Output the [x, y] coordinate of the center of the cell containing the given text.  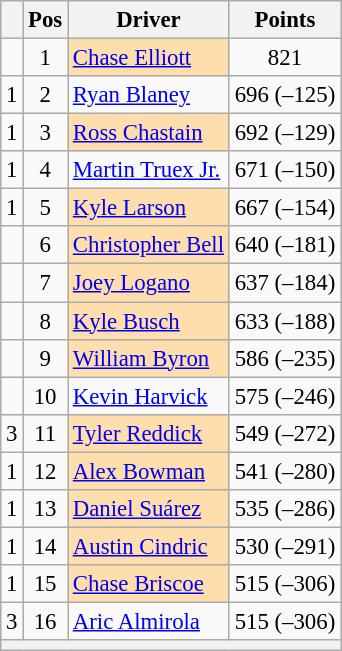
9 [46, 358]
541 (–280) [284, 471]
692 (–129) [284, 133]
633 (–188) [284, 321]
530 (–291) [284, 546]
Tyler Reddick [149, 433]
Ryan Blaney [149, 95]
5 [46, 208]
Christopher Bell [149, 245]
Kevin Harvick [149, 396]
696 (–125) [284, 95]
Austin Cindric [149, 546]
13 [46, 509]
549 (–272) [284, 433]
640 (–181) [284, 245]
10 [46, 396]
667 (–154) [284, 208]
Chase Briscoe [149, 584]
821 [284, 58]
Joey Logano [149, 283]
575 (–246) [284, 396]
8 [46, 321]
4 [46, 170]
Kyle Larson [149, 208]
16 [46, 621]
11 [46, 433]
Ross Chastain [149, 133]
William Byron [149, 358]
14 [46, 546]
586 (–235) [284, 358]
Martin Truex Jr. [149, 170]
6 [46, 245]
Alex Bowman [149, 471]
637 (–184) [284, 283]
Chase Elliott [149, 58]
671 (–150) [284, 170]
535 (–286) [284, 509]
2 [46, 95]
Pos [46, 20]
15 [46, 584]
Daniel Suárez [149, 509]
7 [46, 283]
Points [284, 20]
Kyle Busch [149, 321]
Driver [149, 20]
Aric Almirola [149, 621]
12 [46, 471]
